Return (x, y) of the center of cell containing provided text 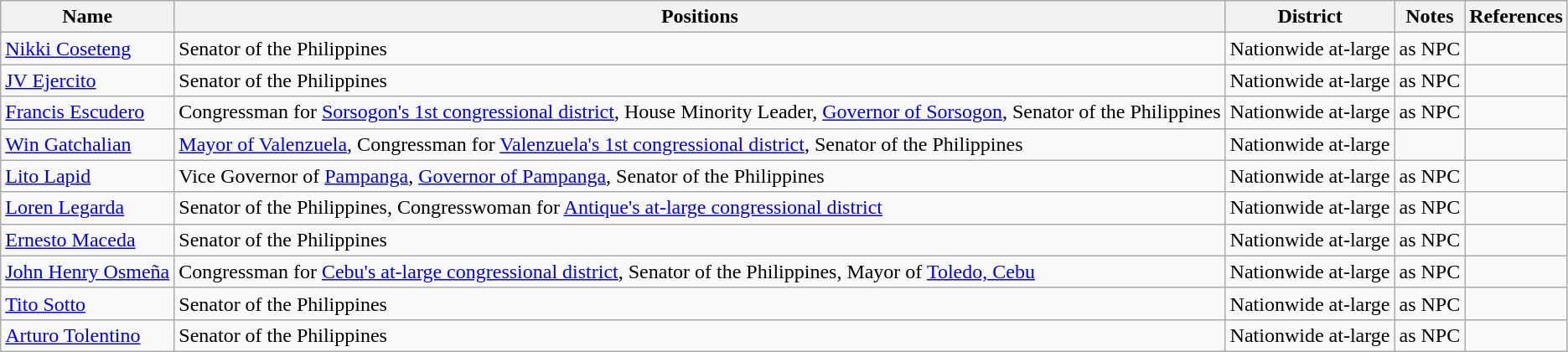
Tito Sotto (87, 303)
Nikki Coseteng (87, 49)
Senator of the Philippines, Congresswoman for Antique's at-large congressional district (700, 208)
Mayor of Valenzuela, Congressman for Valenzuela's 1st congressional district, Senator of the Philippines (700, 144)
Loren Legarda (87, 208)
Ernesto Maceda (87, 240)
Win Gatchalian (87, 144)
Notes (1430, 17)
Congressman for Cebu's at-large congressional district, Senator of the Philippines, Mayor of Toledo, Cebu (700, 272)
Lito Lapid (87, 176)
Francis Escudero (87, 112)
JV Ejercito (87, 80)
Vice Governor of Pampanga, Governor of Pampanga, Senator of the Philippines (700, 176)
References (1517, 17)
Congressman for Sorsogon's 1st congressional district, House Minority Leader, Governor of Sorsogon, Senator of the Philippines (700, 112)
Positions (700, 17)
Name (87, 17)
John Henry Osmeña (87, 272)
District (1310, 17)
Arturo Tolentino (87, 335)
